Output the [X, Y] coordinate of the center of the cell containing the given text.  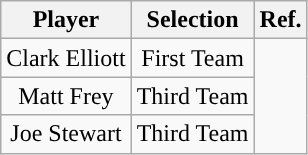
Joe Stewart [66, 134]
Ref. [280, 20]
Player [66, 20]
First Team [192, 58]
Matt Frey [66, 96]
Clark Elliott [66, 58]
Selection [192, 20]
